For the text-containing cell, return its midpoint in (X, Y) coordinate format. 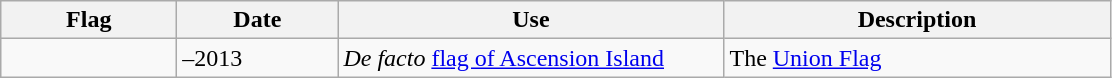
–2013 (258, 58)
Use (531, 20)
Date (258, 20)
De facto flag of Ascension Island (531, 58)
The Union Flag (917, 58)
Description (917, 20)
Flag (89, 20)
